From the cell containing the given text, extract its center point as [X, Y] coordinate. 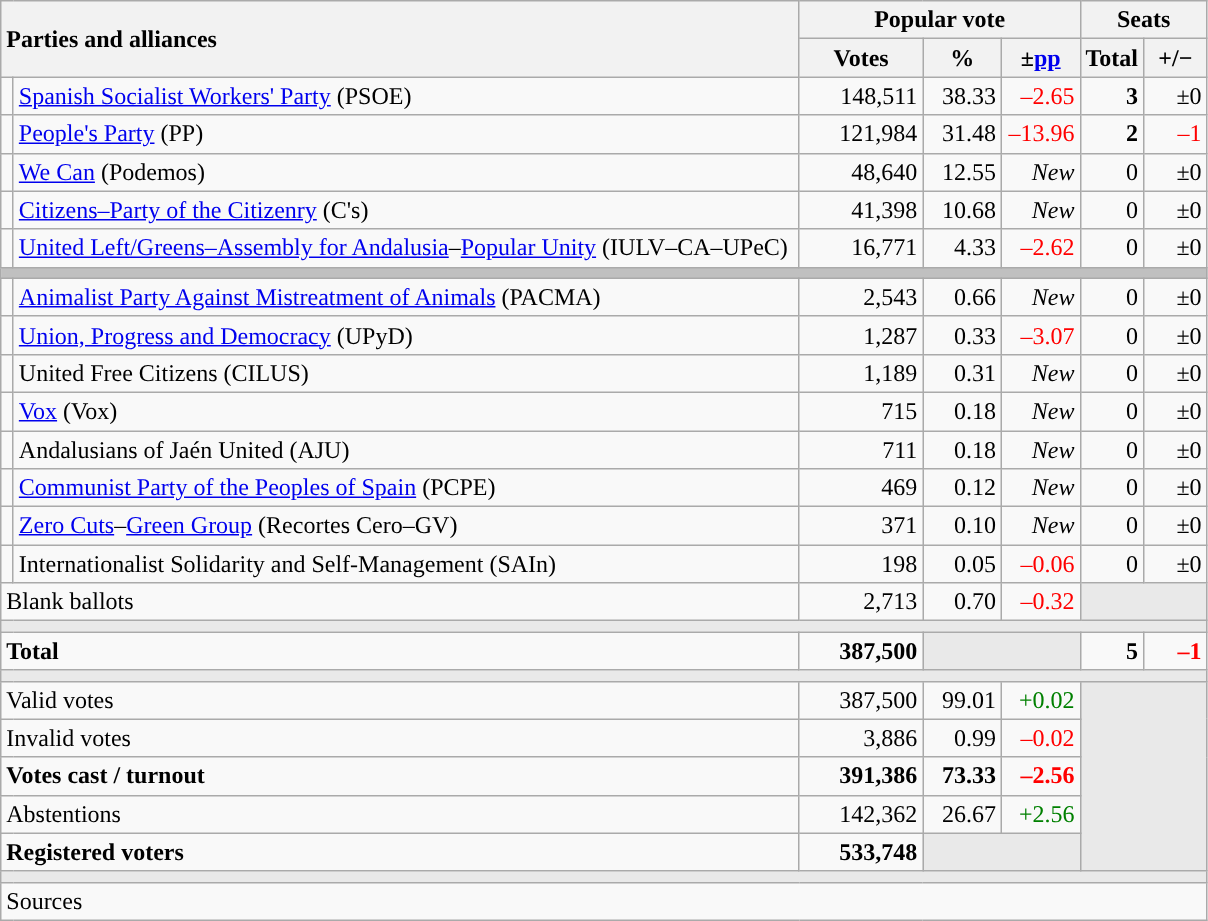
198 [861, 564]
% [962, 58]
–0.32 [1040, 602]
Popular vote [940, 20]
2 [1112, 134]
Zero Cuts–Green Group (Recortes Cero–GV) [406, 526]
31.48 [962, 134]
0.66 [962, 297]
Union, Progress and Democracy (UPyD) [406, 335]
0.05 [962, 564]
148,511 [861, 96]
0.12 [962, 488]
Abstentions [400, 814]
United Left/Greens–Assembly for Andalusia–Popular Unity (IULV–CA–UPeC) [406, 248]
41,398 [861, 210]
38.33 [962, 96]
Citizens–Party of the Citizenry (C's) [406, 210]
1,287 [861, 335]
3,886 [861, 738]
+0.02 [1040, 700]
Internationalist Solidarity and Self-Management (SAIn) [406, 564]
121,984 [861, 134]
0.33 [962, 335]
Registered voters [400, 852]
We Can (Podemos) [406, 172]
469 [861, 488]
United Free Citizens (CILUS) [406, 373]
Valid votes [400, 700]
–2.56 [1040, 776]
48,640 [861, 172]
Votes [861, 58]
715 [861, 411]
12.55 [962, 172]
Parties and alliances [400, 39]
0.31 [962, 373]
Sources [604, 901]
0.99 [962, 738]
Votes cast / turnout [400, 776]
2,713 [861, 602]
3 [1112, 96]
–2.65 [1040, 96]
–13.96 [1040, 134]
5 [1112, 651]
–0.06 [1040, 564]
Spanish Socialist Workers' Party (PSOE) [406, 96]
Invalid votes [400, 738]
10.68 [962, 210]
People's Party (PP) [406, 134]
Blank ballots [400, 602]
371 [861, 526]
–3.07 [1040, 335]
73.33 [962, 776]
142,362 [861, 814]
1,189 [861, 373]
0.70 [962, 602]
–2.62 [1040, 248]
711 [861, 449]
26.67 [962, 814]
4.33 [962, 248]
+2.56 [1040, 814]
16,771 [861, 248]
Vox (Vox) [406, 411]
Andalusians of Jaén United (AJU) [406, 449]
99.01 [962, 700]
–0.02 [1040, 738]
±pp [1040, 58]
391,386 [861, 776]
2,543 [861, 297]
Seats [1144, 20]
+/− [1176, 58]
Animalist Party Against Mistreatment of Animals (PACMA) [406, 297]
533,748 [861, 852]
0.10 [962, 526]
Communist Party of the Peoples of Spain (PCPE) [406, 488]
